Determine the (x, y) coordinate at the center of the cell enclosing the given text.  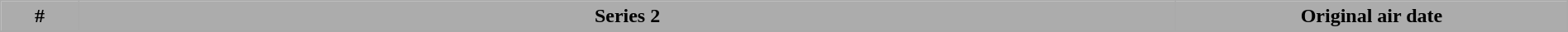
Original air date (1372, 16)
Series 2 (627, 16)
# (40, 16)
